Search for the cell housing the specified text and yield its [X, Y] center coordinate. 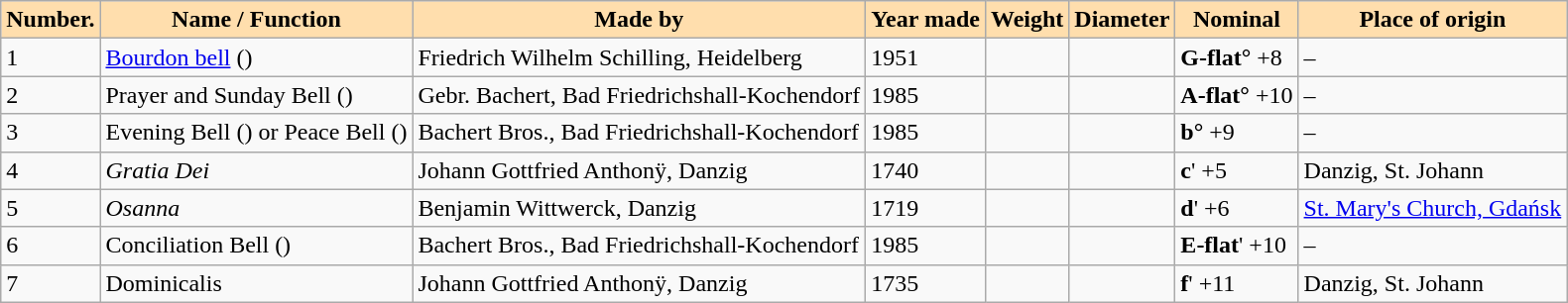
Year made [926, 20]
Diameter [1123, 20]
Gebr. Bachert, Bad Friedrichshall-Kochendorf [639, 95]
2 [51, 95]
1740 [926, 170]
E-flat' +10 [1237, 246]
4 [51, 170]
Nominal [1237, 20]
A-flat° +10 [1237, 95]
1 [51, 57]
7 [51, 283]
Made by [639, 20]
Osanna [256, 208]
Gratia Dei [256, 170]
b° +9 [1237, 133]
Number. [51, 20]
St. Mary's Church, Gdańsk [1432, 208]
Dominicalis [256, 283]
f' +11 [1237, 283]
d' +6 [1237, 208]
Bourdon bell () [256, 57]
1719 [926, 208]
G-flat° +8 [1237, 57]
Weight [1026, 20]
Evening Bell () or Peace Bell () [256, 133]
Friedrich Wilhelm Schilling, Heidelberg [639, 57]
6 [51, 246]
Prayer and Sunday Bell () [256, 95]
1951 [926, 57]
5 [51, 208]
c' +5 [1237, 170]
1735 [926, 283]
Name / Function [256, 20]
3 [51, 133]
Conciliation Bell () [256, 246]
Place of origin [1432, 20]
Benjamin Wittwerck, Danzig [639, 208]
